Return [x, y] of the center of cell containing provided text 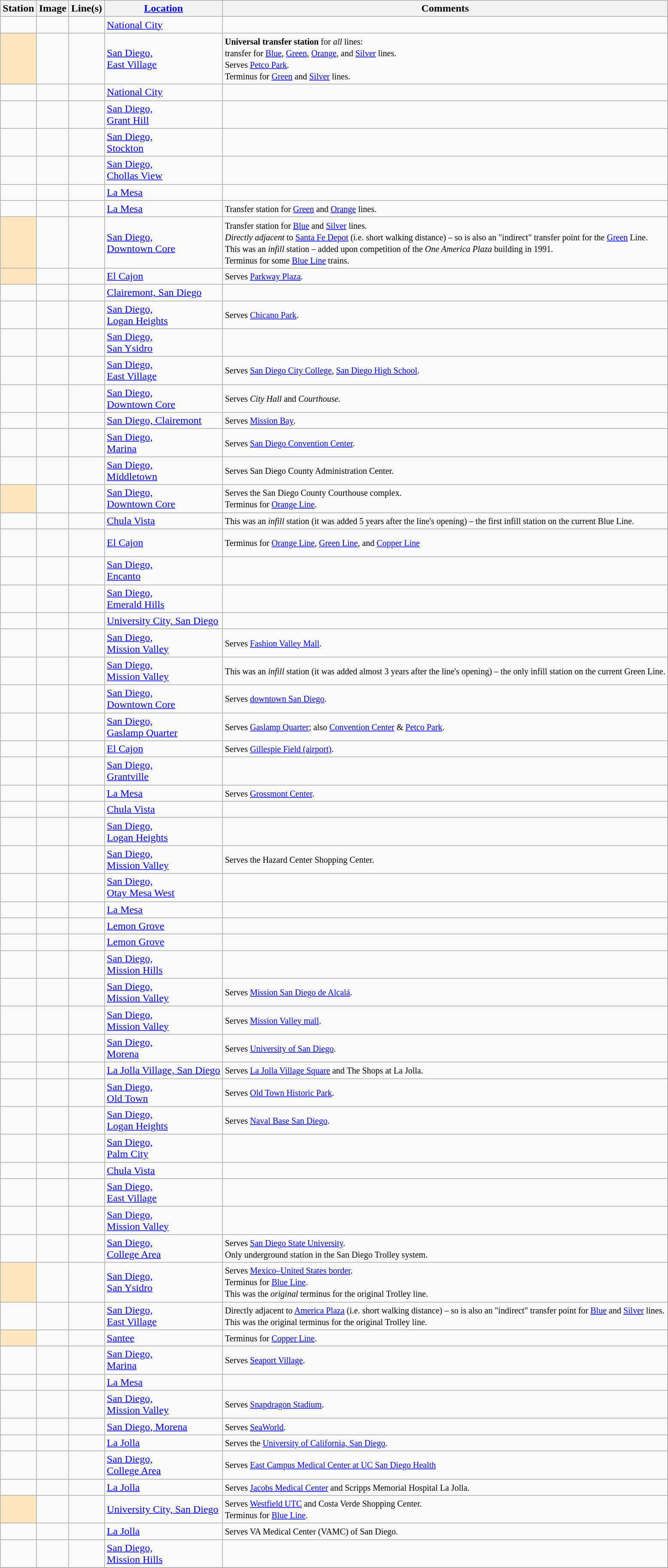
This was an infill station (it was added almost 3 years after the line's opening) – the only infill station on the current Green Line. [445, 670]
Serves Mission Valley mall. [445, 1020]
San Diego,Old Town [163, 1092]
Terminus for Orange Line, Green Line, and Copper Line [445, 543]
San Diego, Morena [163, 1426]
Serves San Diego Convention Center. [445, 443]
La Jolla Village, San Diego [163, 1070]
San Diego,Otay Mesa West [163, 888]
Station [18, 9]
San Diego,Encanto [163, 571]
Serves VA Medical Center (VAMC) of San Diego. [445, 1532]
Serves Seaport Village. [445, 1360]
Serves Chicano Park. [445, 314]
Serves Snapdragon Stadium. [445, 1404]
Serves Old Town Historic Park. [445, 1092]
Serves San Diego City College, San Diego High School. [445, 371]
Serves University of San Diego. [445, 1048]
Serves La Jolla Village Square and The Shops at La Jolla. [445, 1070]
Serves Grossmont Center. [445, 793]
Serves San Diego County Administration Center. [445, 470]
This was an infill station (it was added 5 years after the line's opening) – the first infill station on the current Blue Line. [445, 521]
San Diego,Grantville [163, 771]
Serves Jacobs Medical Center and Scripps Memorial Hospital La Jolla. [445, 1487]
Serves Mission Bay. [445, 421]
Serves Gillespie Field (airport). [445, 749]
Serves City Hall and Courthouse. [445, 398]
Serves Westfield UTC and Costa Verde Shopping Center.Terminus for Blue Line. [445, 1509]
Location [163, 9]
Serves Gaslamp Quarter; also Convention Center & Petco Park. [445, 726]
Serves Mission San Diego de Alcalá. [445, 992]
San Diego,Gaslamp Quarter [163, 726]
San Diego,Stockton [163, 143]
San Diego,Grant Hill [163, 114]
Serves SeaWorld. [445, 1426]
San Diego,Palm City [163, 1149]
Terminus for Copper Line. [445, 1338]
Serves downtown San Diego. [445, 699]
Serves Fashion Valley Mall. [445, 643]
San Diego,Middletown [163, 470]
Universal transfer station for all lines:transfer for Blue, Green, Orange, and Silver lines.Serves Petco Park.Terminus for Green and Silver lines. [445, 58]
Serves East Campus Medical Center at UC San Diego Health [445, 1465]
Serves San Diego State University.Only underground station in the San Diego Trolley system. [445, 1248]
Serves Parkway Plaza. [445, 276]
Serves the San Diego County Courthouse complex.Terminus for Orange Line. [445, 499]
San Diego, Clairemont [163, 421]
San Diego,Morena [163, 1048]
Serves the Hazard Center Shopping Center. [445, 859]
Transfer station for Green and Orange lines. [445, 209]
San Diego,Emerald Hills [163, 598]
San Diego,Chollas View [163, 170]
Serves Naval Base San Diego. [445, 1120]
Image [52, 9]
Line(s) [87, 9]
Serves Mexico–United States border.Terminus for Blue Line.This was the original terminus for the original Trolley line. [445, 1282]
Serves the University of California, San Diego. [445, 1443]
Santee [163, 1338]
Comments [445, 9]
Clairemont, San Diego [163, 292]
